Find where the given text appears and provide that cell's center as [x, y] coordinate. 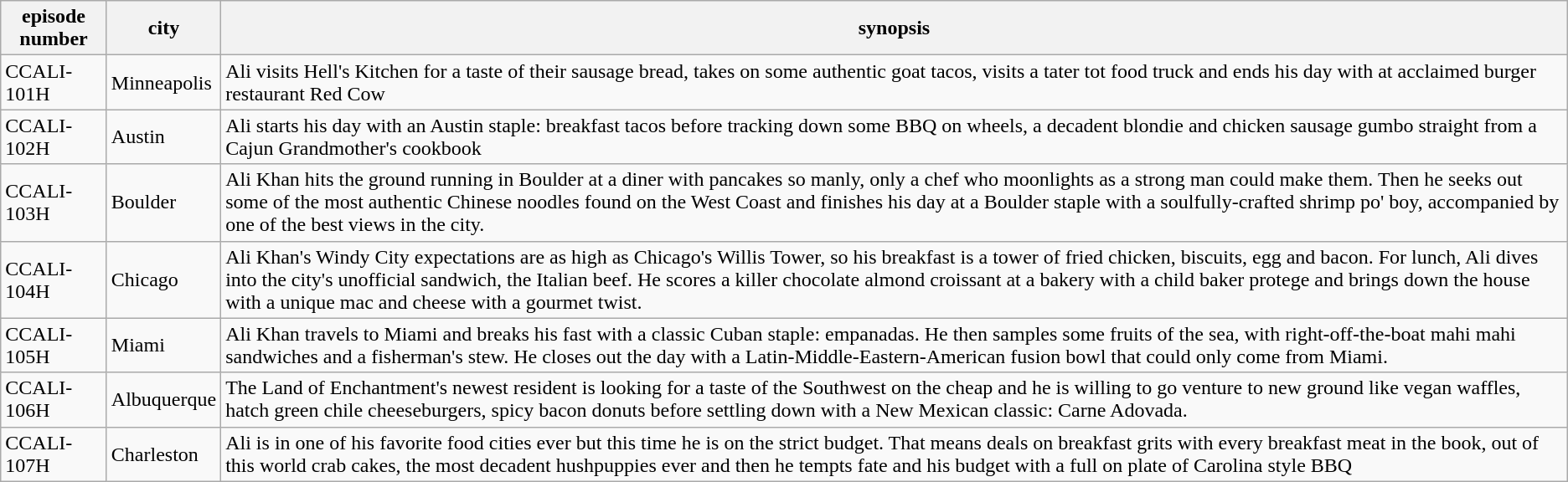
CCALI-102H [54, 137]
Austin [163, 137]
Charleston [163, 454]
synopsis [895, 28]
episode number [54, 28]
Boulder [163, 203]
Albuquerque [163, 400]
CCALI-101H [54, 82]
CCALI-104H [54, 279]
CCALI-105H [54, 345]
Miami [163, 345]
CCALI-107H [54, 454]
CCALI-106H [54, 400]
city [163, 28]
Chicago [163, 279]
CCALI-103H [54, 203]
Minneapolis [163, 82]
